Capture the cell that displays the provided text and extract its [x, y] central coordinate. 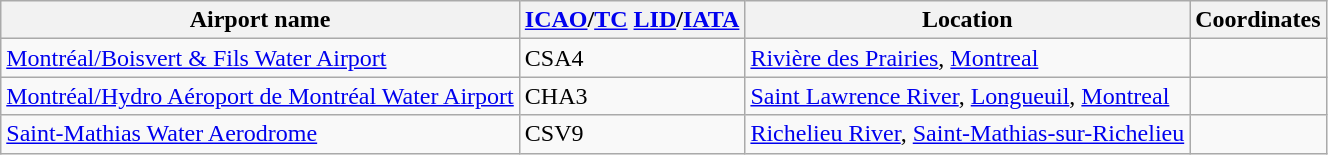
Location [968, 20]
Richelieu River, Saint-Mathias-sur-Richelieu [968, 134]
Saint-Mathias Water Aerodrome [260, 134]
Montréal/Hydro Aéroport de Montréal Water Airport [260, 96]
CSV9 [632, 134]
CHA3 [632, 96]
Saint Lawrence River, Longueuil, Montreal [968, 96]
ICAO/TC LID/IATA [632, 20]
Rivière des Prairies, Montreal [968, 58]
Montréal/Boisvert & Fils Water Airport [260, 58]
Coordinates [1258, 20]
Airport name [260, 20]
CSA4 [632, 58]
